Search for the cell housing the specified text and yield its (x, y) center coordinate. 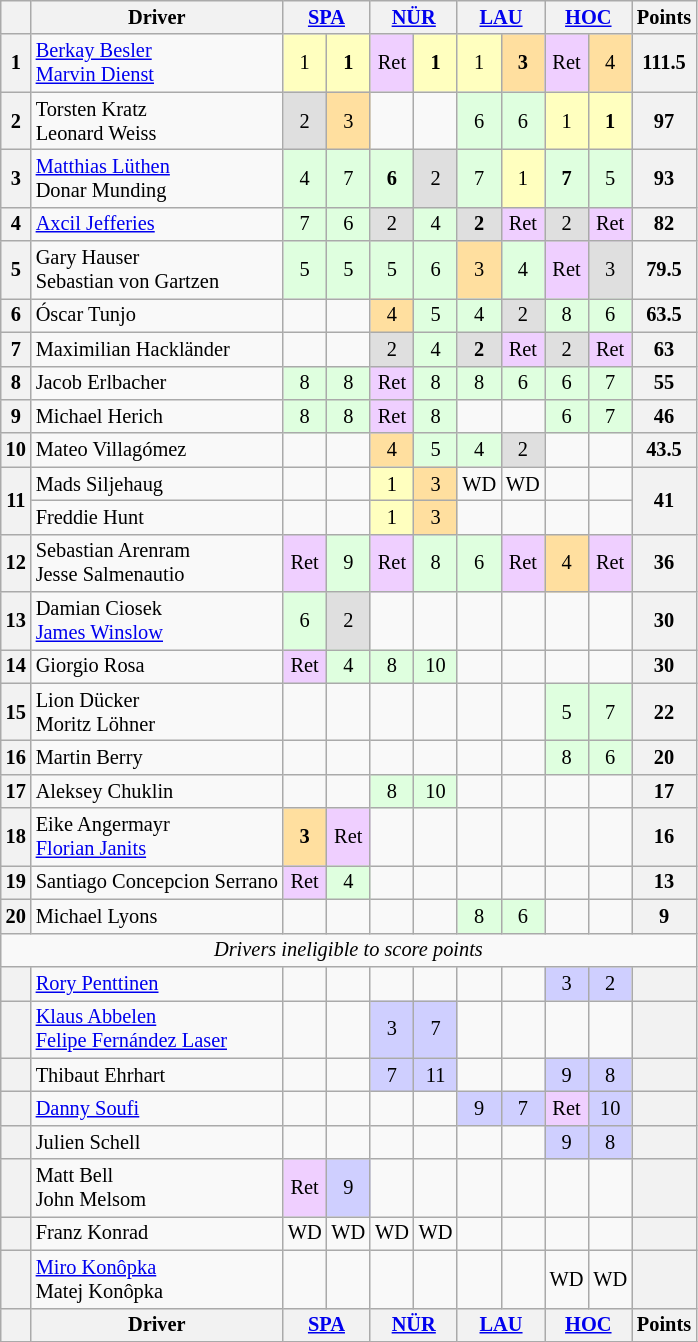
Franz Konrad (157, 1233)
Giorgio Rosa (157, 666)
Michael Herich (157, 416)
93 (664, 178)
Freddie Hunt (157, 517)
18 (16, 837)
Thibaut Ehrhart (157, 1075)
Jacob Erlbacher (157, 383)
Axcil Jefferies (157, 224)
36 (664, 563)
Michael Lyons (157, 916)
97 (664, 121)
63 (664, 349)
Berkay Besler Marvin Dienst (157, 63)
79.5 (664, 270)
55 (664, 383)
82 (664, 224)
Santiago Concepcion Serrano (157, 882)
41 (664, 500)
Sebastian Arenram Jesse Salmenautio (157, 563)
15 (16, 712)
Maximilian Hackländer (157, 349)
Gary Hauser Sebastian von Gartzen (157, 270)
Torsten Kratz Leonard Weiss (157, 121)
22 (664, 712)
Martin Berry (157, 757)
111.5 (664, 63)
Damian Ciosek James Winslow (157, 621)
Eike Angermayr Florian Janits (157, 837)
14 (16, 666)
Julien Schell (157, 1142)
Klaus Abbelen Felipe Fernández Laser (157, 1029)
Drivers ineligible to score points (348, 950)
Mateo Villagómez (157, 450)
Óscar Tunjo (157, 315)
43.5 (664, 450)
Danny Soufi (157, 1108)
Matt Bell John Melsom (157, 1188)
Aleksey Chuklin (157, 791)
19 (16, 882)
63.5 (664, 315)
Lion Dücker Moritz Löhner (157, 712)
46 (664, 416)
Rory Penttinen (157, 983)
Mads Siljehaug (157, 484)
12 (16, 563)
Miro Konôpka Matej Konôpka (157, 1279)
Matthias Lüthen Donar Munding (157, 178)
